Determine the (X, Y) coordinate at the center of the cell enclosing the given text.  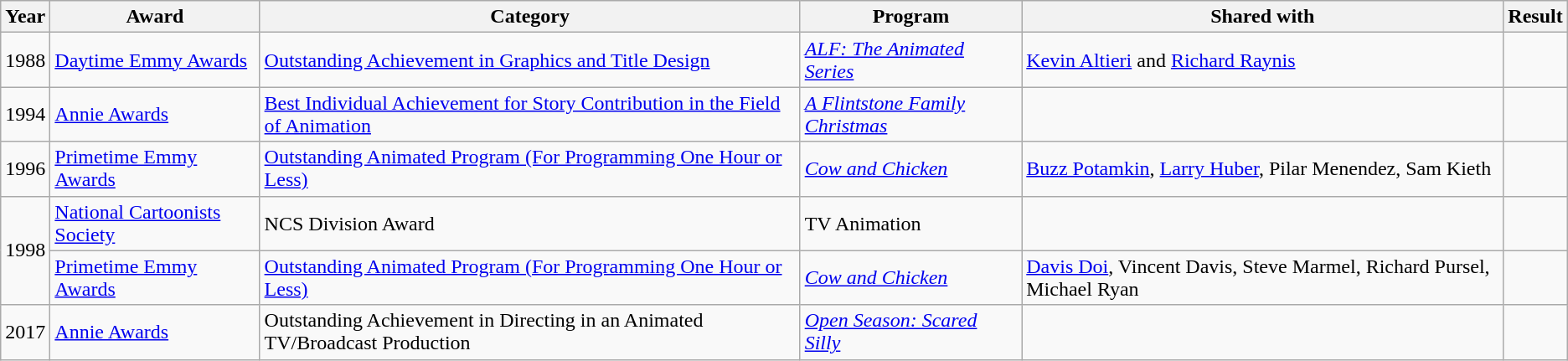
Program (911, 17)
Category (529, 17)
Year (25, 17)
NCS Division Award (529, 223)
Outstanding Achievement in Directing in an Animated TV/Broadcast Production (529, 332)
1996 (25, 169)
National Cartoonists Society (155, 223)
Davis Doi, Vincent Davis, Steve Marmel, Richard Pursel, Michael Ryan (1263, 278)
ALF: The Animated Series (911, 60)
Best Individual Achievement for Story Contribution in the Field of Animation (529, 114)
Open Season: Scared Silly (911, 332)
Outstanding Achievement in Graphics and Title Design (529, 60)
1994 (25, 114)
Daytime Emmy Awards (155, 60)
Result (1535, 17)
Award (155, 17)
A Flintstone Family Christmas (911, 114)
2017 (25, 332)
Shared with (1263, 17)
TV Animation (911, 223)
Kevin Altieri and Richard Raynis (1263, 60)
Buzz Potamkin, Larry Huber, Pilar Menendez, Sam Kieth (1263, 169)
1998 (25, 250)
1988 (25, 60)
